Extract the (X, Y) coordinate from the center of the cell holding the provided text.  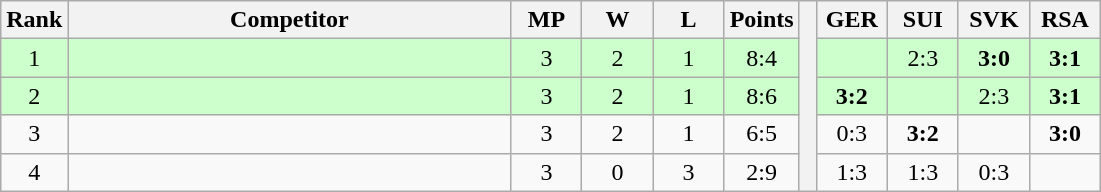
8:4 (762, 58)
Rank (34, 20)
MP (546, 20)
SVK (994, 20)
2:9 (762, 172)
6:5 (762, 134)
SUI (922, 20)
W (618, 20)
Competitor (290, 20)
GER (852, 20)
0 (618, 172)
RSA (1064, 20)
Points (762, 20)
4 (34, 172)
8:6 (762, 96)
L (688, 20)
